Search for the cell housing the specified text and yield its (x, y) center coordinate. 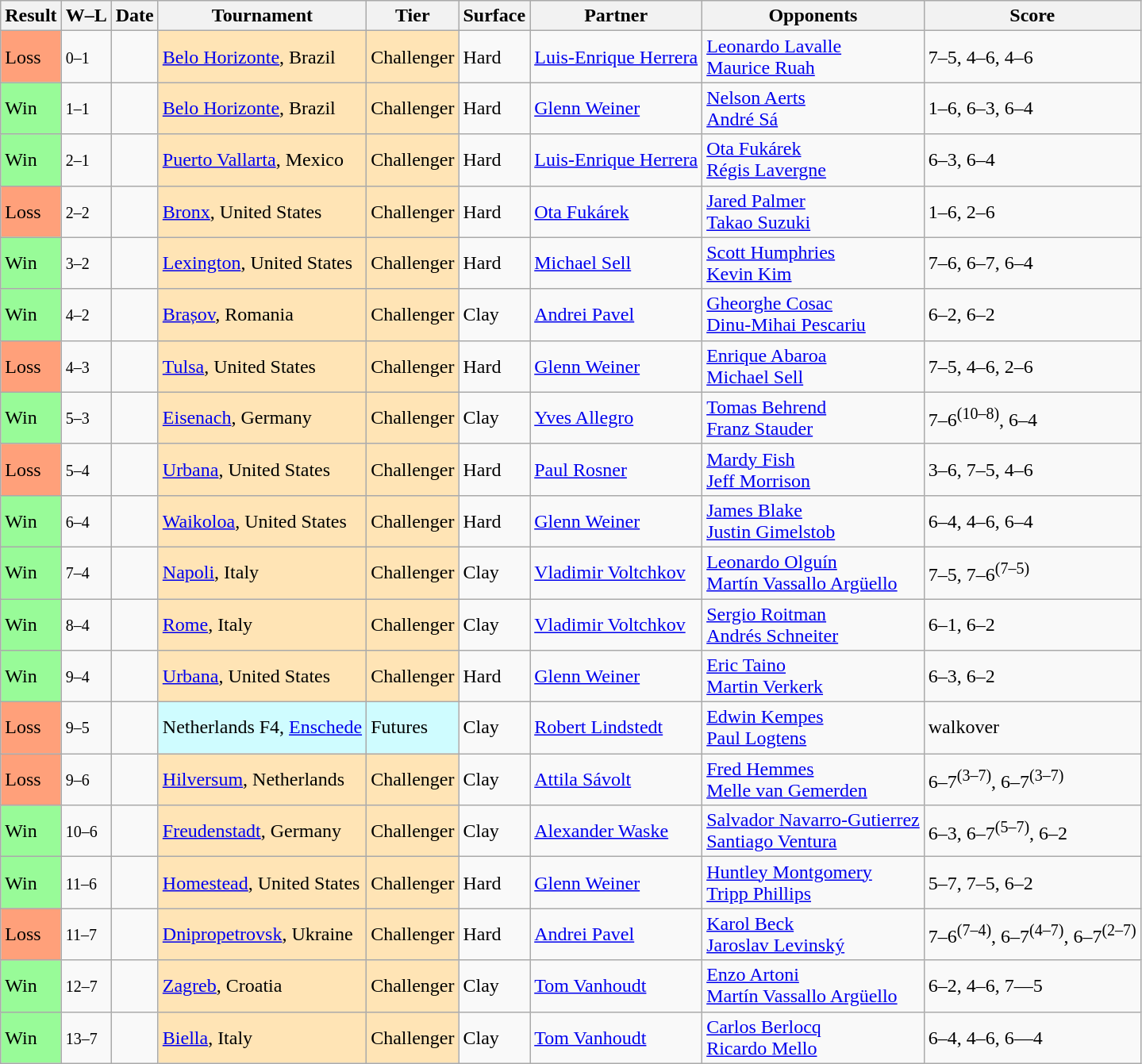
6–4 (86, 520)
Opponents (813, 16)
Tulsa, United States (262, 367)
Napoli, Italy (262, 573)
7–6(7–4), 6–7(4–7), 6–7(2–7) (1032, 935)
Netherlands F4, Enschede (262, 728)
Date (135, 16)
3–2 (86, 263)
6–2, 4–6, 7—5 (1032, 985)
Dnipropetrovsk, Ukraine (262, 935)
2–1 (86, 160)
Score (1032, 16)
Karol Beck Jaroslav Levinský (813, 935)
Leonardo Olguín Martín Vassallo Argüello (813, 573)
Homestead, United States (262, 882)
1–6, 2–6 (1032, 211)
1–1 (86, 108)
Gheorghe Cosac Dinu-Mihai Pescariu (813, 314)
Freudenstadt, Germany (262, 832)
6–4, 4–6, 6—4 (1032, 1038)
7–5, 4–6, 4–6 (1032, 57)
11–6 (86, 882)
Surface (494, 16)
Carlos Berlocq Ricardo Mello (813, 1038)
Mardy Fish Jeff Morrison (813, 470)
7–6, 6–7, 6–4 (1032, 263)
Ota Fukárek Régis Lavergne (813, 160)
7–5, 4–6, 2–6 (1032, 367)
Rome, Italy (262, 624)
5–4 (86, 470)
6–3, 6–4 (1032, 160)
9–4 (86, 676)
Robert Lindstedt (616, 728)
12–7 (86, 985)
6–4, 4–6, 6–4 (1032, 520)
Paul Rosner (616, 470)
4–2 (86, 314)
Jared Palmer Takao Suzuki (813, 211)
9–6 (86, 779)
Nelson Aerts André Sá (813, 108)
6–3, 6–2 (1032, 676)
5–3 (86, 417)
5–7, 7–5, 6–2 (1032, 882)
7–4 (86, 573)
Scott Humphries Kevin Kim (813, 263)
Enrique Abaroa Michael Sell (813, 367)
Biella, Italy (262, 1038)
9–5 (86, 728)
Tomas Behrend Franz Stauder (813, 417)
6–1, 6–2 (1032, 624)
Fred Hemmes Melle van Gemerden (813, 779)
3–6, 7–5, 4–6 (1032, 470)
Result (31, 16)
Hilversum, Netherlands (262, 779)
4–3 (86, 367)
7–5, 7–6(7–5) (1032, 573)
Eric Taino Martin Verkerk (813, 676)
6–2, 6–2 (1032, 314)
W–L (86, 16)
6–7(3–7), 6–7(3–7) (1032, 779)
Attila Sávolt (616, 779)
Huntley Montgomery Tripp Phillips (813, 882)
Leonardo Lavalle Maurice Ruah (813, 57)
0–1 (86, 57)
10–6 (86, 832)
7–6(10–8), 6–4 (1032, 417)
Alexander Waske (616, 832)
Zagreb, Croatia (262, 985)
Ota Fukárek (616, 211)
walkover (1032, 728)
8–4 (86, 624)
James Blake Justin Gimelstob (813, 520)
Brașov, Romania (262, 314)
Puerto Vallarta, Mexico (262, 160)
Bronx, United States (262, 211)
Enzo Artoni Martín Vassallo Argüello (813, 985)
Yves Allegro (616, 417)
2–2 (86, 211)
Edwin Kempes Paul Logtens (813, 728)
Futures (413, 728)
Salvador Navarro-Gutierrez Santiago Ventura (813, 832)
13–7 (86, 1038)
Lexington, United States (262, 263)
6–3, 6–7(5–7), 6–2 (1032, 832)
11–7 (86, 935)
Michael Sell (616, 263)
Partner (616, 16)
Sergio Roitman Andrés Schneiter (813, 624)
1–6, 6–3, 6–4 (1032, 108)
Tournament (262, 16)
Tier (413, 16)
Eisenach, Germany (262, 417)
Waikoloa, United States (262, 520)
